Search for the cell housing the specified text and yield its (X, Y) center coordinate. 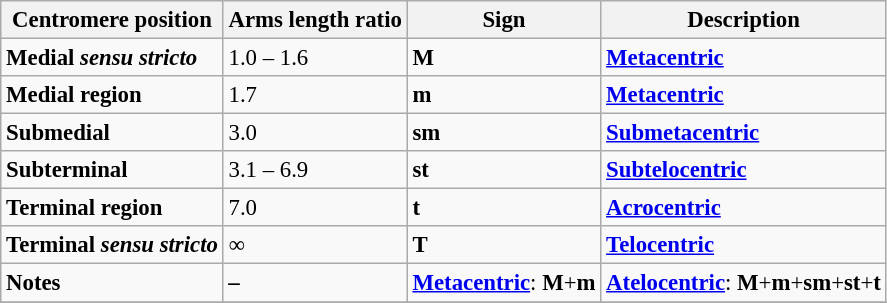
t (504, 208)
Description (744, 20)
st (504, 170)
Terminal region (112, 208)
Acrocentric (744, 208)
1.0 – 1.6 (315, 58)
Submetacentric (744, 133)
3.0 (315, 133)
Terminal sensu stricto (112, 245)
Subterminal (112, 170)
Atelocentric: M+m+sm+st+t (744, 283)
Subtelocentric (744, 170)
T (504, 245)
Arms length ratio (315, 20)
Telocentric (744, 245)
Medial sensu stricto (112, 58)
m (504, 95)
7.0 (315, 208)
Sign (504, 20)
– (315, 283)
1.7 (315, 95)
Centromere position (112, 20)
Submedial (112, 133)
Medial region (112, 95)
Notes (112, 283)
sm (504, 133)
∞ (315, 245)
Metacentric: M+m (504, 283)
3.1 – 6.9 (315, 170)
M (504, 58)
